Identify which cell holds the provided text, then report its (X, Y) central coordinate. 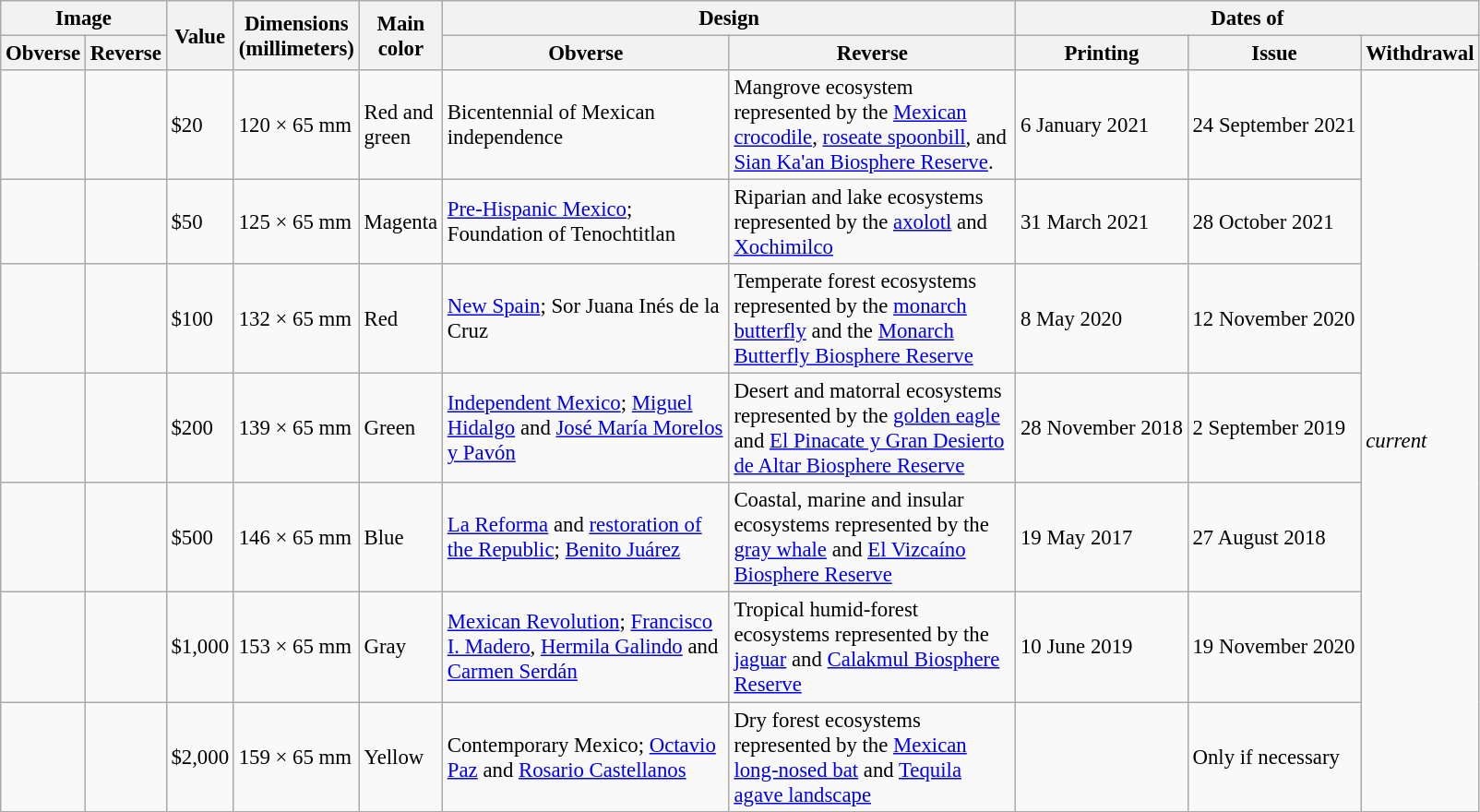
La Reforma and restoration of the Republic; Benito Juárez (585, 539)
$1,000 (199, 648)
$200 (199, 428)
Maincolor (400, 35)
Contemporary Mexico; Octavio Paz and Rosario Castellanos (585, 757)
Mangrove ecosystem represented by the Mexican crocodile, roseate spoonbill, and Sian Ka'an Biosphere Reserve. (873, 125)
New Spain; Sor Juana Inés de la Cruz (585, 319)
Printing (1102, 54)
28 October 2021 (1274, 222)
12 November 2020 (1274, 319)
$20 (199, 125)
28 November 2018 (1102, 428)
132 × 65 mm (296, 319)
Desert and matorral ecosystems represented by the golden eagle and El Pinacate y Gran Desierto de Altar Biosphere Reserve (873, 428)
8 May 2020 (1102, 319)
153 × 65 mm (296, 648)
Green (400, 428)
31 March 2021 (1102, 222)
Image (83, 18)
19 November 2020 (1274, 648)
Coastal, marine and insular ecosystems represented by the gray whale and El Vizcaíno Biosphere Reserve (873, 539)
27 August 2018 (1274, 539)
$100 (199, 319)
10 June 2019 (1102, 648)
Independent Mexico; Miguel Hidalgo and José María Morelos y Pavón (585, 428)
Only if necessary (1274, 757)
146 × 65 mm (296, 539)
Value (199, 35)
Tropical humid-forest ecosystems represented by the jaguar and Calakmul Biosphere Reserve (873, 648)
Temperate forest ecosystems represented by the monarch butterfly and the Monarch Butterfly Biosphere Reserve (873, 319)
$500 (199, 539)
139 × 65 mm (296, 428)
125 × 65 mm (296, 222)
Dimensions(millimeters) (296, 35)
Pre-Hispanic Mexico; Foundation of Tenochtitlan (585, 222)
Yellow (400, 757)
current (1420, 441)
Red (400, 319)
Magenta (400, 222)
6 January 2021 (1102, 125)
Riparian and lake ecosystems represented by the axolotl and Xochimilco (873, 222)
Blue (400, 539)
Design (729, 18)
Withdrawal (1420, 54)
Dry forest ecosystems represented by the Mexican long-nosed bat and Tequila agave landscape (873, 757)
Dates of (1247, 18)
24 September 2021 (1274, 125)
$2,000 (199, 757)
Red andgreen (400, 125)
159 × 65 mm (296, 757)
2 September 2019 (1274, 428)
19 May 2017 (1102, 539)
$50 (199, 222)
Bicentennial of Mexican independence (585, 125)
120 × 65 mm (296, 125)
Issue (1274, 54)
Gray (400, 648)
Mexican Revolution; Francisco I. Madero, Hermila Galindo and Carmen Serdán (585, 648)
